Provide the (X, Y) coordinate of the cell's center where the given text is located.  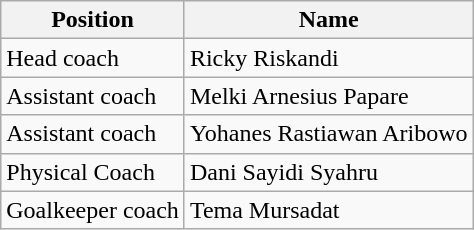
Goalkeeper coach (93, 210)
Position (93, 20)
Yohanes Rastiawan Aribowo (328, 134)
Melki Arnesius Papare (328, 96)
Physical Coach (93, 172)
Ricky Riskandi (328, 58)
Tema Mursadat (328, 210)
Dani Sayidi Syahru (328, 172)
Head coach (93, 58)
Name (328, 20)
